For the text-containing cell, return its midpoint in (X, Y) coordinate format. 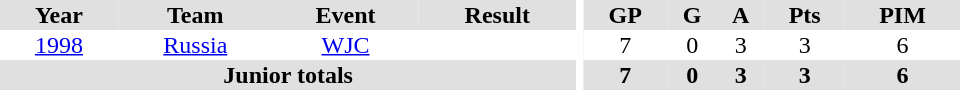
GP (625, 15)
PIM (902, 15)
Event (346, 15)
Russia (196, 45)
1998 (59, 45)
Result (497, 15)
G (692, 15)
Junior totals (288, 75)
WJC (346, 45)
Pts (804, 15)
A (740, 15)
Year (59, 15)
Team (196, 15)
